Provide the (X, Y) coordinate of the cell's center where the given text is located.  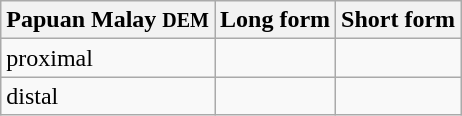
distal (108, 96)
proximal (108, 58)
Long form (274, 20)
Papuan Malay DEM (108, 20)
Short form (398, 20)
